Return (X, Y) of the center of cell containing provided text 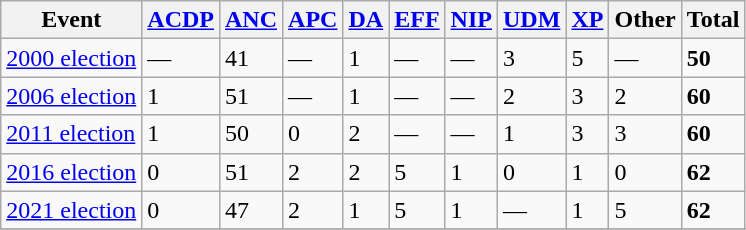
47 (250, 210)
APC (313, 20)
41 (250, 58)
NIP (471, 20)
DA (366, 20)
Total (713, 20)
ANC (250, 20)
2021 election (72, 210)
ACDP (181, 20)
2016 election (72, 172)
Other (645, 20)
XP (588, 20)
2006 election (72, 96)
UDM (531, 20)
Event (72, 20)
2000 election (72, 58)
EFF (417, 20)
2011 election (72, 134)
